Search for the cell housing the specified text and yield its (X, Y) center coordinate. 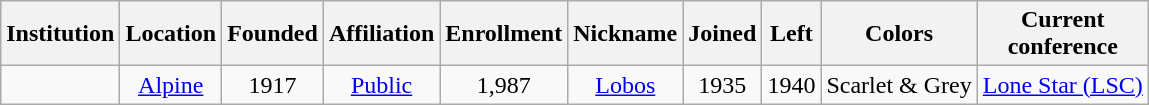
Affiliation (381, 34)
Nickname (626, 34)
Institution (60, 34)
Enrollment (504, 34)
Lobos (626, 85)
Location (171, 34)
Colors (899, 34)
Currentconference (1062, 34)
Alpine (171, 85)
Left (792, 34)
1935 (722, 85)
Lone Star (LSC) (1062, 85)
1940 (792, 85)
1917 (273, 85)
Founded (273, 34)
Scarlet & Grey (899, 85)
Public (381, 85)
1,987 (504, 85)
Joined (722, 34)
